Capture the cell that displays the provided text and extract its (X, Y) central coordinate. 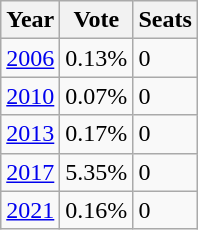
0.16% (96, 210)
2006 (30, 58)
2013 (30, 134)
2010 (30, 96)
2017 (30, 172)
0.13% (96, 58)
Year (30, 20)
0.17% (96, 134)
Vote (96, 20)
2021 (30, 210)
5.35% (96, 172)
Seats (165, 20)
0.07% (96, 96)
